Find where the given text appears and provide that cell's center as [X, Y] coordinate. 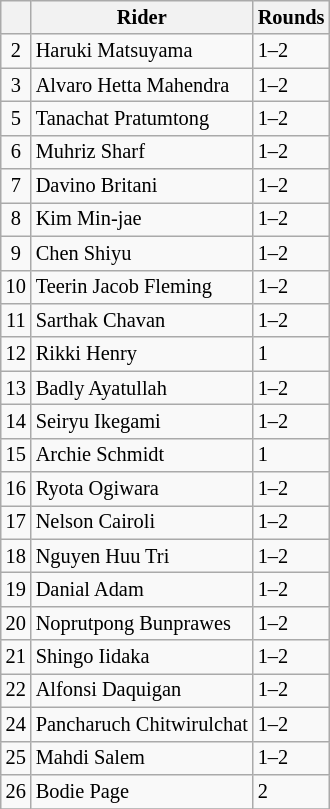
26 [16, 791]
Rikki Henry [142, 354]
Seiryu Ikegami [142, 421]
Alvaro Hetta Mahendra [142, 85]
Sarthak Chavan [142, 320]
15 [16, 455]
Tanachat Pratumtong [142, 118]
16 [16, 489]
25 [16, 758]
12 [16, 354]
3 [16, 85]
21 [16, 657]
Badly Ayatullah [142, 388]
Haruki Matsuyama [142, 51]
17 [16, 522]
24 [16, 724]
Davino Britani [142, 186]
Rounds [292, 17]
Kim Min-jae [142, 219]
Ryota Ogiwara [142, 489]
Noprutpong Bunprawes [142, 623]
Nelson Cairoli [142, 522]
Alfonsi Daquigan [142, 690]
18 [16, 556]
10 [16, 287]
Rider [142, 17]
Danial Adam [142, 589]
6 [16, 152]
Mahdi Salem [142, 758]
Nguyen Huu Tri [142, 556]
Shingo Iidaka [142, 657]
Bodie Page [142, 791]
22 [16, 690]
11 [16, 320]
Pancharuch Chitwirulchat [142, 724]
Muhriz Sharf [142, 152]
5 [16, 118]
Teerin Jacob Fleming [142, 287]
14 [16, 421]
13 [16, 388]
Chen Shiyu [142, 253]
7 [16, 186]
8 [16, 219]
Archie Schmidt [142, 455]
20 [16, 623]
9 [16, 253]
19 [16, 589]
